Locate the cell with the specified text and output its (x, y) center coordinate. 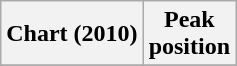
Chart (2010) (72, 34)
Peakposition (189, 34)
